Find where the given text appears and provide that cell's center as (x, y) coordinate. 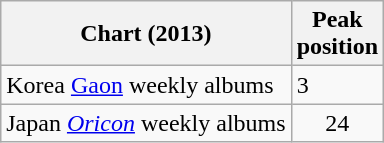
Peakposition (337, 34)
Japan Oricon weekly albums (146, 123)
Korea Gaon weekly albums (146, 85)
3 (337, 85)
24 (337, 123)
Chart (2013) (146, 34)
